Return (X, Y) of the center of cell containing provided text 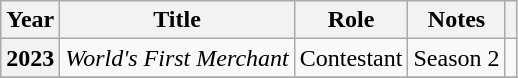
2023 (30, 58)
World's First Merchant (177, 58)
Contestant (351, 58)
Season 2 (456, 58)
Role (351, 20)
Year (30, 20)
Title (177, 20)
Notes (456, 20)
